Extract the [X, Y] coordinate from the center of the cell holding the provided text.  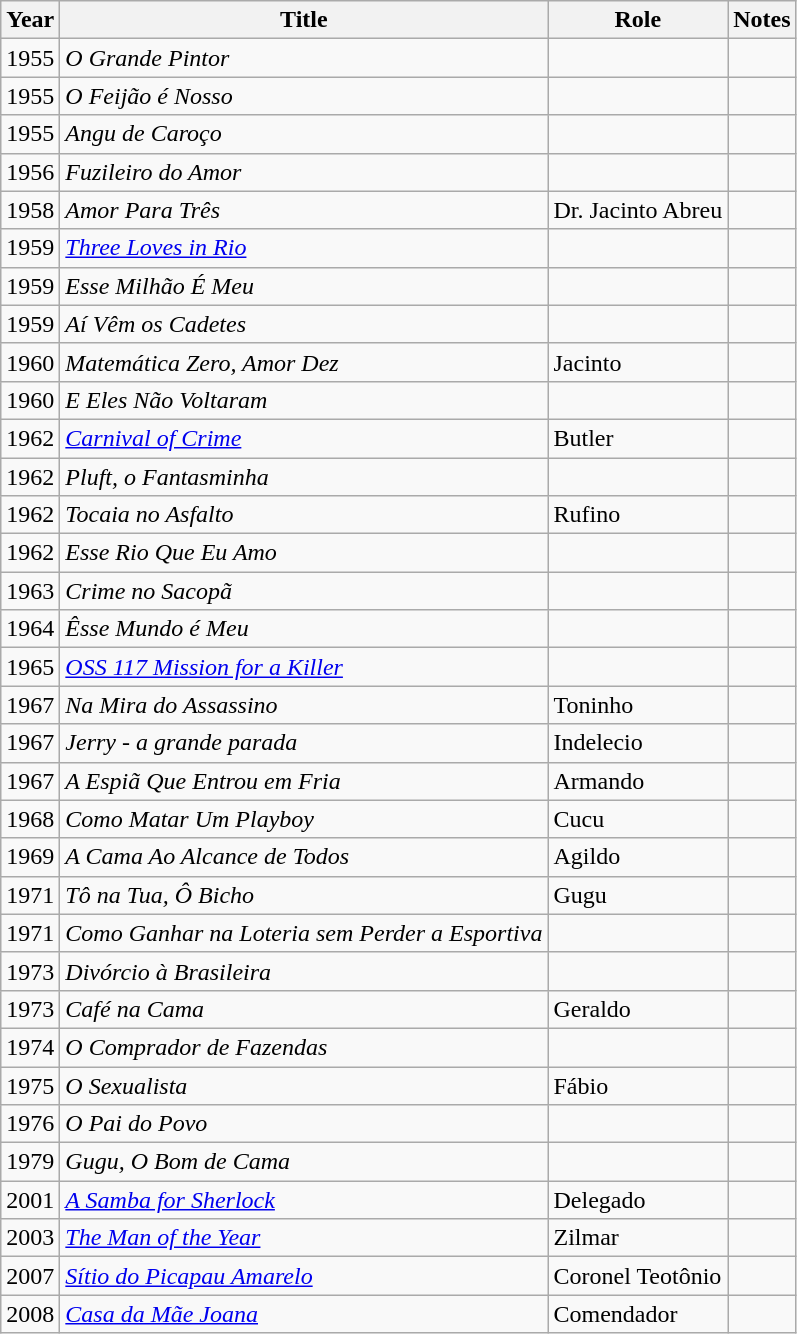
1958 [30, 210]
Zilmar [638, 1238]
Angu de Caroço [304, 134]
Year [30, 20]
Casa da Mãe Joana [304, 1314]
Comendador [638, 1314]
Jacinto [638, 362]
Fuzileiro do Amor [304, 172]
Coronel Teotônio [638, 1276]
Notes [762, 20]
O Sexualista [304, 1085]
O Grande Pintor [304, 58]
Armando [638, 781]
Toninho [638, 705]
1963 [30, 591]
Sítio do Picapau Amarelo [304, 1276]
E Eles Não Voltaram [304, 400]
Pluft, o Fantasminha [304, 477]
1969 [30, 857]
Agildo [638, 857]
A Cama Ao Alcance de Todos [304, 857]
Gugu, O Bom de Cama [304, 1162]
Indelecio [638, 743]
1956 [30, 172]
The Man of the Year [304, 1238]
Esse Milhão É Meu [304, 286]
Tô na Tua, Ô Bicho [304, 895]
Carnival of Crime [304, 438]
Gugu [638, 895]
Como Ganhar na Loteria sem Perder a Esportiva [304, 933]
1965 [30, 667]
Geraldo [638, 1009]
A Espiã Que Entrou em Fria [304, 781]
OSS 117 Mission for a Killer [304, 667]
2008 [30, 1314]
Divórcio à Brasileira [304, 971]
Crime no Sacopã [304, 591]
Fábio [638, 1085]
O Pai do Povo [304, 1124]
Amor Para Três [304, 210]
Three Loves in Rio [304, 248]
Café na Cama [304, 1009]
Delegado [638, 1200]
1964 [30, 629]
Title [304, 20]
1979 [30, 1162]
1975 [30, 1085]
Êsse Mundo é Meu [304, 629]
A Samba for Sherlock [304, 1200]
Role [638, 20]
Jerry - a grande parada [304, 743]
Cucu [638, 819]
2001 [30, 1200]
2003 [30, 1238]
O Comprador de Fazendas [304, 1047]
Aí Vêm os Cadetes [304, 324]
1976 [30, 1124]
1968 [30, 819]
Butler [638, 438]
Esse Rio Que Eu Amo [304, 553]
Tocaia no Asfalto [304, 515]
Rufino [638, 515]
2007 [30, 1276]
1974 [30, 1047]
Dr. Jacinto Abreu [638, 210]
Matemática Zero, Amor Dez [304, 362]
Como Matar Um Playboy [304, 819]
Na Mira do Assassino [304, 705]
O Feijão é Nosso [304, 96]
